Output the (X, Y) coordinate of the center of the cell containing the given text.  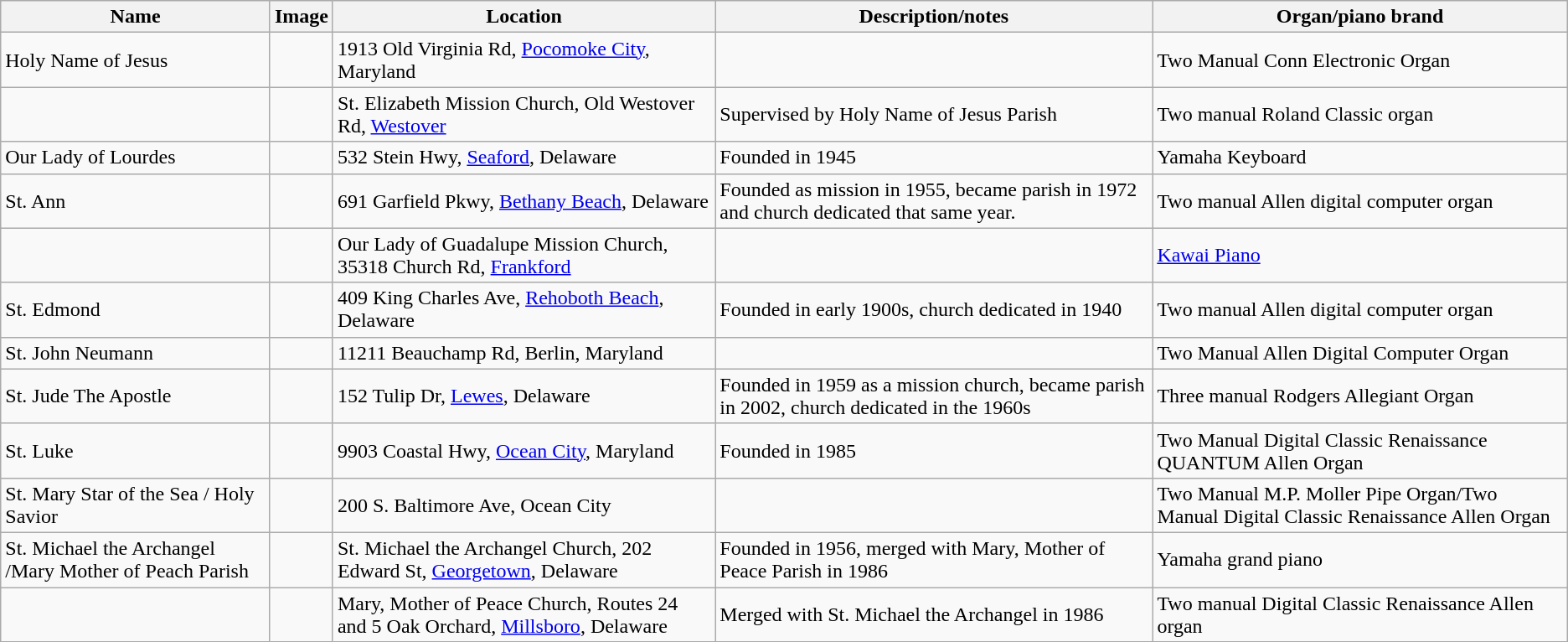
Location (524, 17)
Image (302, 17)
Two Manual Allen Digital Computer Organ (1360, 353)
532 Stein Hwy, Seaford, Delaware (524, 158)
St. Mary Star of the Sea / Holy Savior (136, 505)
Name (136, 17)
Merged with St. Michael the Archangel in 1986 (934, 614)
St. Jude The Apostle (136, 396)
Two Manual Conn Electronic Organ (1360, 60)
Two Manual M.P. Moller Pipe Organ/Two Manual Digital Classic Renaissance Allen Organ (1360, 505)
Our Lady of Lourdes (136, 158)
St. Elizabeth Mission Church, Old Westover Rd, Westover (524, 114)
St. Michael the Archangel /Mary Mother of Peach Parish (136, 560)
Three manual Rodgers Allegiant Organ (1360, 396)
11211 Beauchamp Rd, Berlin, Maryland (524, 353)
Organ/piano brand (1360, 17)
St. Edmond (136, 310)
Our Lady of Guadalupe Mission Church, 35318 Church Rd, Frankford (524, 255)
Founded in 1956, merged with Mary, Mother of Peace Parish in 1986 (934, 560)
409 King Charles Ave, Rehoboth Beach, Delaware (524, 310)
Founded in 1985 (934, 451)
Yamaha Keyboard (1360, 158)
Founded in 1959 as a mission church, became parish in 2002, church dedicated in the 1960s (934, 396)
Kawai Piano (1360, 255)
St. Michael the Archangel Church, 202 Edward St, Georgetown, Delaware (524, 560)
1913 Old Virginia Rd, Pocomoke City, Maryland (524, 60)
St. John Neumann (136, 353)
Holy Name of Jesus (136, 60)
Mary, Mother of Peace Church, Routes 24 and 5 Oak Orchard, Millsboro, Delaware (524, 614)
Founded in 1945 (934, 158)
Two Manual Digital Classic Renaissance QUANTUM Allen Organ (1360, 451)
152 Tulip Dr, Lewes, Delaware (524, 396)
Founded as mission in 1955, became parish in 1972 and church dedicated that same year. (934, 201)
Founded in early 1900s, church dedicated in 1940 (934, 310)
9903 Coastal Hwy, Ocean City, Maryland (524, 451)
Description/notes (934, 17)
Supervised by Holy Name of Jesus Parish (934, 114)
Two manual Digital Classic Renaissance Allen organ (1360, 614)
200 S. Baltimore Ave, Ocean City (524, 505)
St. Luke (136, 451)
St. Ann (136, 201)
Yamaha grand piano (1360, 560)
Two manual Roland Classic organ (1360, 114)
691 Garfield Pkwy, Bethany Beach, Delaware (524, 201)
